Return the [x, y] coordinate for the center point of the cell that contains the specified text.  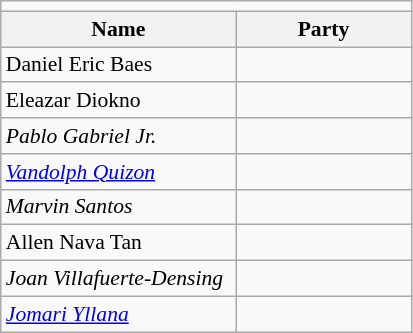
Jomari Yllana [118, 314]
Joan Villafuerte-Densing [118, 279]
Allen Nava Tan [118, 243]
Daniel Eric Baes [118, 65]
Eleazar Diokno [118, 101]
Pablo Gabriel Jr. [118, 136]
Vandolph Quizon [118, 172]
Marvin Santos [118, 207]
Party [324, 29]
Name [118, 29]
